Return the (x, y) coordinate for the center point of the cell that contains the specified text.  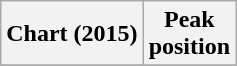
Chart (2015) (72, 34)
Peakposition (189, 34)
